Extract the [X, Y] coordinate from the center of the cell holding the provided text.  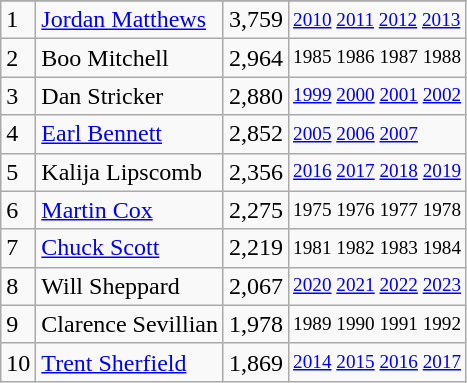
Jordan Matthews [130, 20]
1 [18, 20]
3 [18, 96]
Boo Mitchell [130, 58]
2005 2006 2007 [378, 134]
2,852 [256, 134]
1975 1976 1977 1978 [378, 210]
Clarence Sevillian [130, 324]
Dan Stricker [130, 96]
5 [18, 172]
1,978 [256, 324]
Kalija Lipscomb [130, 172]
1,869 [256, 362]
2014 2015 2016 2017 [378, 362]
7 [18, 248]
10 [18, 362]
Trent Sherfield [130, 362]
1981 1982 1983 1984 [378, 248]
1999 2000 2001 2002 [378, 96]
2010 2011 2012 2013 [378, 20]
2,219 [256, 248]
6 [18, 210]
8 [18, 286]
3,759 [256, 20]
Will Sheppard [130, 286]
Martin Cox [130, 210]
2,356 [256, 172]
2,880 [256, 96]
2020 2021 2022 2023 [378, 286]
2,275 [256, 210]
1989 1990 1991 1992 [378, 324]
4 [18, 134]
2 [18, 58]
Chuck Scott [130, 248]
1985 1986 1987 1988 [378, 58]
2,964 [256, 58]
Earl Bennett [130, 134]
9 [18, 324]
2,067 [256, 286]
2016 2017 2018 2019 [378, 172]
